Output the [x, y] coordinate of the center of the cell containing the given text.  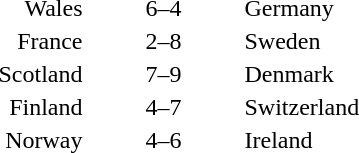
2–8 [164, 41]
7–9 [164, 74]
4–7 [164, 107]
